Locate the cell with the specified text and output its (x, y) center coordinate. 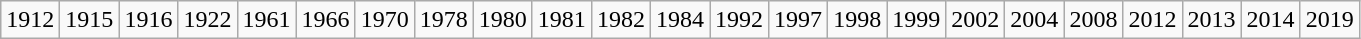
2013 (1212, 20)
1922 (208, 20)
1992 (740, 20)
2002 (976, 20)
1981 (562, 20)
1961 (266, 20)
1998 (858, 20)
1978 (444, 20)
1984 (680, 20)
1916 (148, 20)
1999 (916, 20)
2004 (1034, 20)
2014 (1270, 20)
1970 (384, 20)
2008 (1094, 20)
1997 (798, 20)
1966 (326, 20)
1915 (90, 20)
1980 (502, 20)
2019 (1330, 20)
1912 (30, 20)
2012 (1152, 20)
1982 (620, 20)
